Capture the cell that displays the provided text and extract its [x, y] central coordinate. 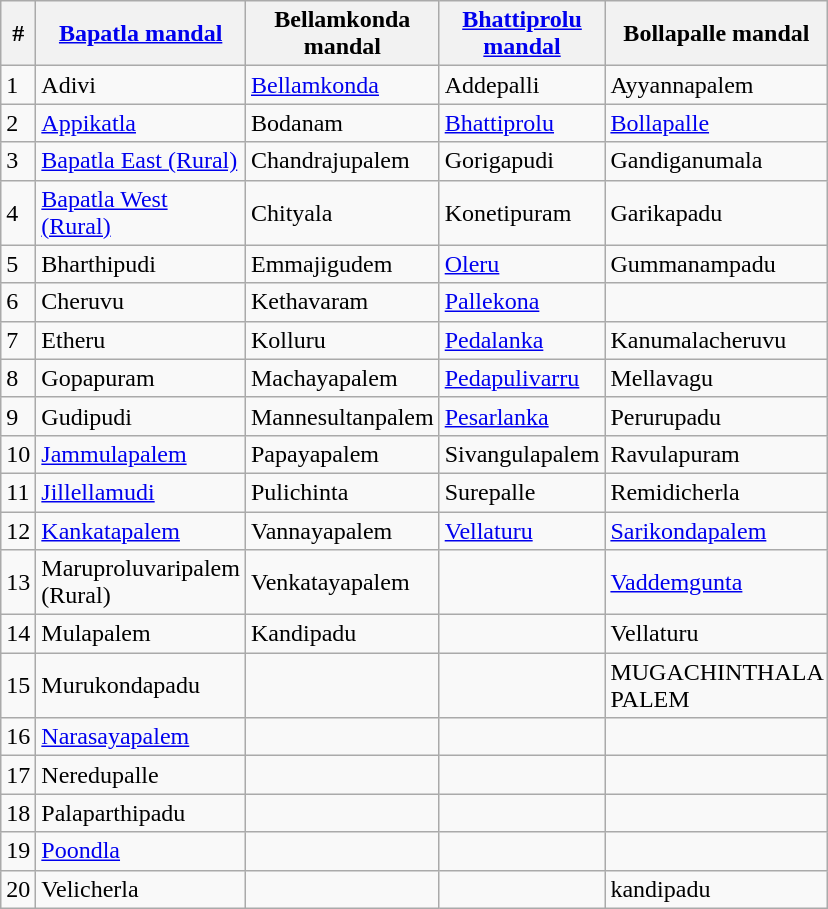
11 [18, 492]
Murukondapadu [141, 686]
10 [18, 454]
Vannayapalem [342, 531]
15 [18, 686]
3 [18, 161]
Ravulapuram [716, 454]
13 [18, 582]
Appikatla [141, 123]
Ayyannapalem [716, 85]
Pesarlanka [522, 416]
Bapatla East (Rural) [141, 161]
20 [18, 889]
Gandiganumala [716, 161]
Gummanampadu [716, 264]
Adivi [141, 85]
Sarikondapalem [716, 531]
kandipadu [716, 889]
9 [18, 416]
Kankatapalem [141, 531]
Velicherla [141, 889]
Kolluru [342, 340]
Cheruvu [141, 302]
Mulapalem [141, 634]
Pedalanka [522, 340]
Bollapalle [716, 123]
Addepalli [522, 85]
Vaddemgunta [716, 582]
4 [18, 212]
Kanumalacheruvu [716, 340]
Surepalle [522, 492]
Jillellamudi [141, 492]
16 [18, 737]
2 [18, 123]
1 [18, 85]
Bollapalle mandal [716, 34]
8 [18, 378]
Narasayapalem [141, 737]
Mannesultanpalem [342, 416]
Etheru [141, 340]
Papayapalem [342, 454]
Bellamkonda [342, 85]
Bhattiprolu [522, 123]
Venkatayapalem [342, 582]
Poondla [141, 851]
18 [18, 813]
# [18, 34]
Machayapalem [342, 378]
7 [18, 340]
Konetipuram [522, 212]
14 [18, 634]
Garikapadu [716, 212]
Bodanam [342, 123]
Bhattiprolu mandal [522, 34]
Neredupalle [141, 775]
Sivangulapalem [522, 454]
Bapatla mandal [141, 34]
Chityala [342, 212]
17 [18, 775]
Perurupadu [716, 416]
Mellavagu [716, 378]
Bellamkonda mandal [342, 34]
Kethavaram [342, 302]
Gudipudi [141, 416]
Palaparthipadu [141, 813]
Pulichinta [342, 492]
5 [18, 264]
6 [18, 302]
Jammulapalem [141, 454]
Emmajigudem [342, 264]
Maruproluvaripalem (Rural) [141, 582]
12 [18, 531]
Pedapulivarru [522, 378]
Kandipadu [342, 634]
Bharthipudi [141, 264]
Bapatla West (Rural) [141, 212]
Oleru [522, 264]
Gopapuram [141, 378]
19 [18, 851]
MUGACHINTHALA PALEM [716, 686]
Remidicherla [716, 492]
Pallekona [522, 302]
Gorigapudi [522, 161]
Chandrajupalem [342, 161]
